Output the [x, y] coordinate of the center of the cell containing the given text.  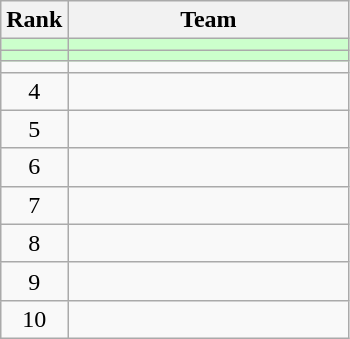
Rank [34, 20]
6 [34, 167]
5 [34, 129]
4 [34, 91]
8 [34, 243]
7 [34, 205]
9 [34, 281]
10 [34, 319]
Team [208, 20]
